Find where the given text appears and provide that cell's center as [X, Y] coordinate. 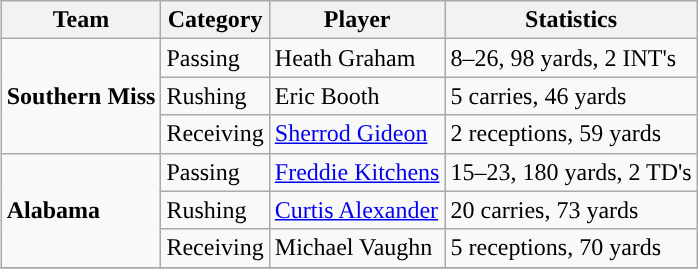
20 carries, 73 yards [571, 210]
2 receptions, 59 yards [571, 134]
Heath Graham [357, 58]
8–26, 98 yards, 2 INT's [571, 58]
Category [215, 20]
Eric Booth [357, 96]
Player [357, 20]
15–23, 180 yards, 2 TD's [571, 172]
Alabama [81, 210]
Team [81, 20]
Curtis Alexander [357, 210]
5 carries, 46 yards [571, 96]
5 receptions, 70 yards [571, 248]
Sherrod Gideon [357, 134]
Michael Vaughn [357, 248]
Freddie Kitchens [357, 172]
Southern Miss [81, 96]
Statistics [571, 20]
